Identify which cell holds the provided text, then report its (X, Y) central coordinate. 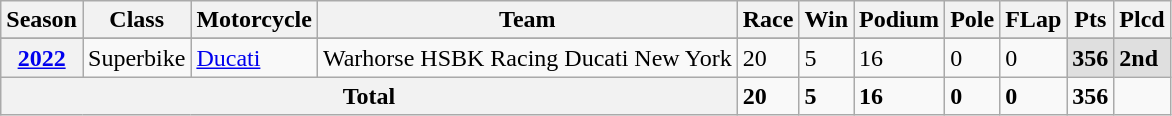
Ducati (254, 58)
Pole (972, 20)
Race (768, 20)
2nd (1142, 58)
Win (826, 20)
Total (369, 96)
Superbike (136, 58)
Podium (900, 20)
Plcd (1142, 20)
Team (527, 20)
Warhorse HSBK Racing Ducati New York (527, 58)
Motorcycle (254, 20)
2022 (42, 58)
Pts (1090, 20)
Class (136, 20)
Season (42, 20)
FLap (1034, 20)
